Locate the cell with the specified text and output its [X, Y] center coordinate. 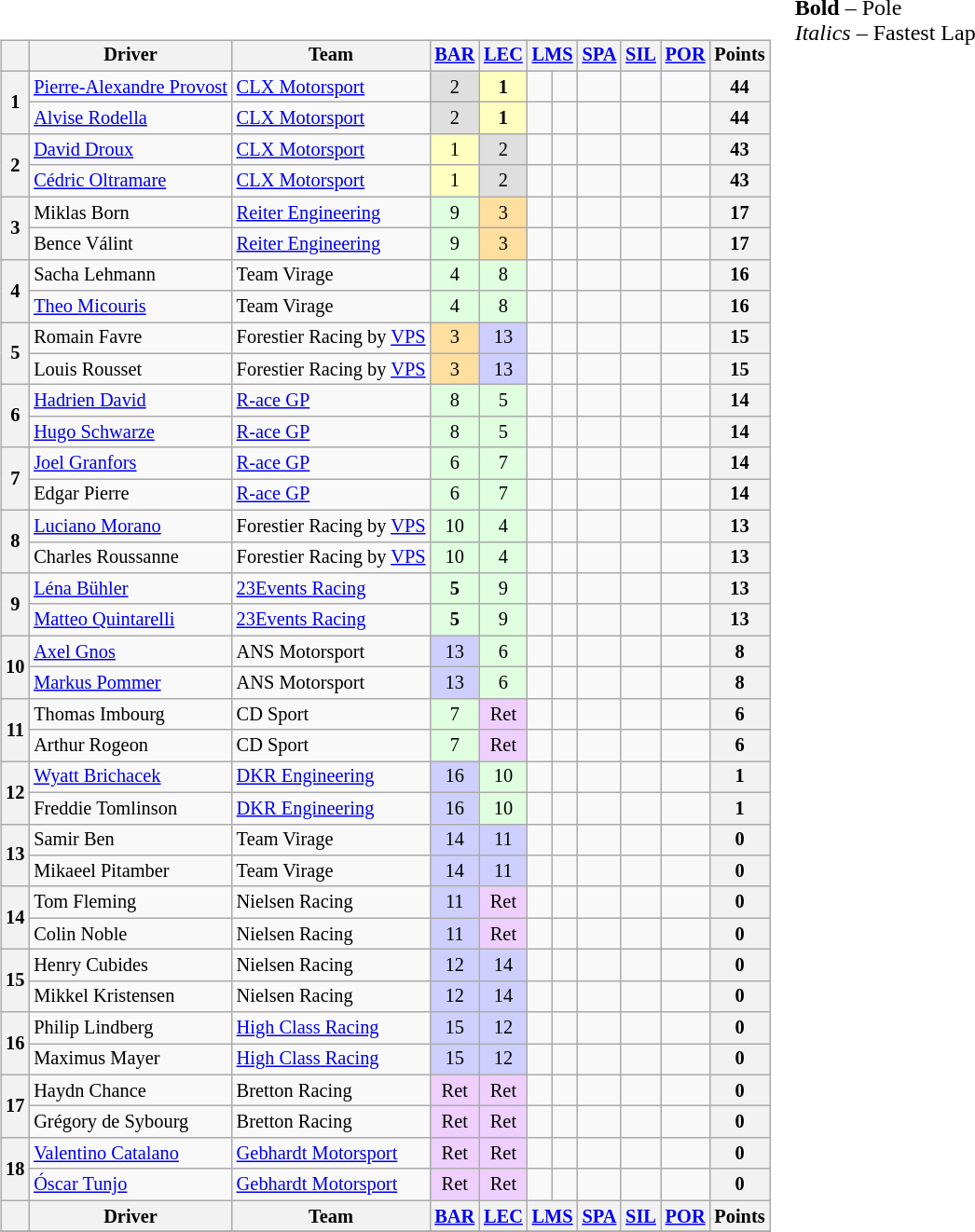
Freddie Tomlinson [130, 808]
Grégory de Sybourg [130, 1122]
Miklas Born [130, 212]
Colin Noble [130, 934]
Axel Gnos [130, 651]
Wyatt Brichacek [130, 777]
Cédric Oltramare [130, 181]
Tom Fleming [130, 902]
Óscar Tunjo [130, 1184]
Hadrien David [130, 401]
Thomas Imbourg [130, 714]
Arthur Rogeon [130, 746]
Mikkel Kristensen [130, 996]
Alvise Rodella [130, 118]
Markus Pommer [130, 683]
Matteo Quintarelli [130, 620]
Mikaeel Pitamber [130, 871]
Henry Cubides [130, 965]
Luciano Morano [130, 526]
Theo Micouris [130, 307]
Romain Favre [130, 338]
Charles Roussanne [130, 557]
David Droux [130, 150]
Maximus Mayer [130, 1060]
Haydn Chance [130, 1090]
Sacha Lehmann [130, 275]
Hugo Schwarze [130, 432]
18 [15, 1169]
Léna Bühler [130, 589]
Edgar Pierre [130, 495]
Bence Válint [130, 244]
Joel Granfors [130, 463]
Philip Lindberg [130, 1028]
Valentino Catalano [130, 1154]
Louis Rousset [130, 369]
Pierre-Alexandre Provost [130, 87]
Samir Ben [130, 840]
